Return (x, y) of the center of cell containing provided text 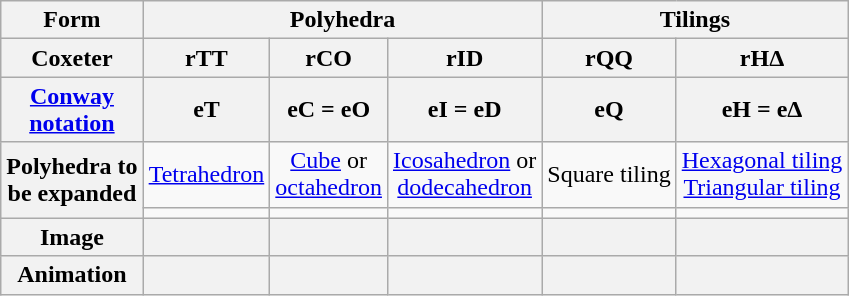
Coxeter (72, 58)
eH = eΔ (762, 110)
Cube oroctahedron (329, 174)
Animation (72, 275)
eC = eO (329, 110)
Icosahedron ordodecahedron (464, 174)
Polyhedra (342, 20)
Tetrahedron (206, 174)
rTT (206, 58)
rQQ (609, 58)
Square tiling (609, 174)
eI = eD (464, 110)
Image (72, 237)
Polyhedra tobe expanded (72, 180)
Conwaynotation (72, 110)
rCO (329, 58)
eQ (609, 110)
rID (464, 58)
eT (206, 110)
rHΔ (762, 58)
Tilings (695, 20)
Hexagonal tilingTriangular tiling (762, 174)
Form (72, 20)
